Scan for the cell matching the given text and deliver its (x, y) coordinate at center. 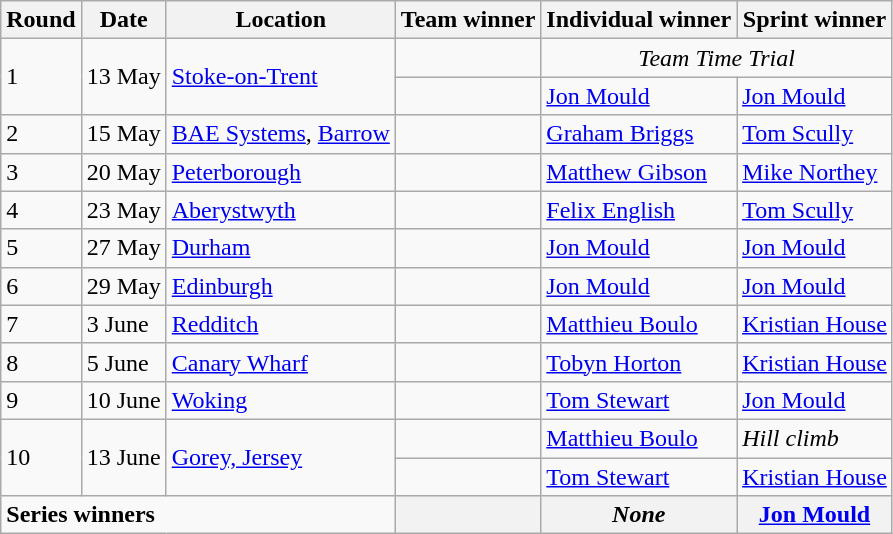
3 June (124, 324)
Canary Wharf (280, 362)
8 (41, 362)
Peterborough (280, 172)
Redditch (280, 324)
Team Time Trial (717, 58)
Individual winner (639, 20)
20 May (124, 172)
Round (41, 20)
Matthew Gibson (639, 172)
Mike Northey (815, 172)
Edinburgh (280, 286)
BAE Systems, Barrow (280, 134)
27 May (124, 248)
29 May (124, 286)
15 May (124, 134)
Location (280, 20)
Durham (280, 248)
Series winners (198, 515)
Gorey, Jersey (280, 457)
5 June (124, 362)
Sprint winner (815, 20)
None (639, 515)
Graham Briggs (639, 134)
1 (41, 77)
9 (41, 400)
Date (124, 20)
3 (41, 172)
Stoke-on-Trent (280, 77)
23 May (124, 210)
6 (41, 286)
13 May (124, 77)
5 (41, 248)
Felix English (639, 210)
Woking (280, 400)
13 June (124, 457)
10 (41, 457)
10 June (124, 400)
2 (41, 134)
4 (41, 210)
Team winner (468, 20)
Aberystwyth (280, 210)
Hill climb (815, 438)
Tobyn Horton (639, 362)
7 (41, 324)
